Locate the cell with the specified text and output its (X, Y) center coordinate. 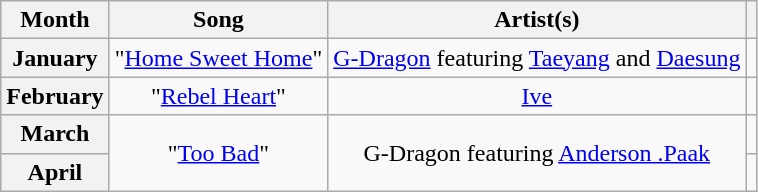
April (55, 172)
"Home Sweet Home" (218, 58)
Ive (537, 96)
February (55, 96)
Month (55, 20)
January (55, 58)
Song (218, 20)
G-Dragon featuring Anderson .Paak (537, 153)
March (55, 134)
"Too Bad" (218, 153)
Artist(s) (537, 20)
G-Dragon featuring Taeyang and Daesung (537, 58)
"Rebel Heart" (218, 96)
